Identify which cell holds the provided text, then report its [x, y] central coordinate. 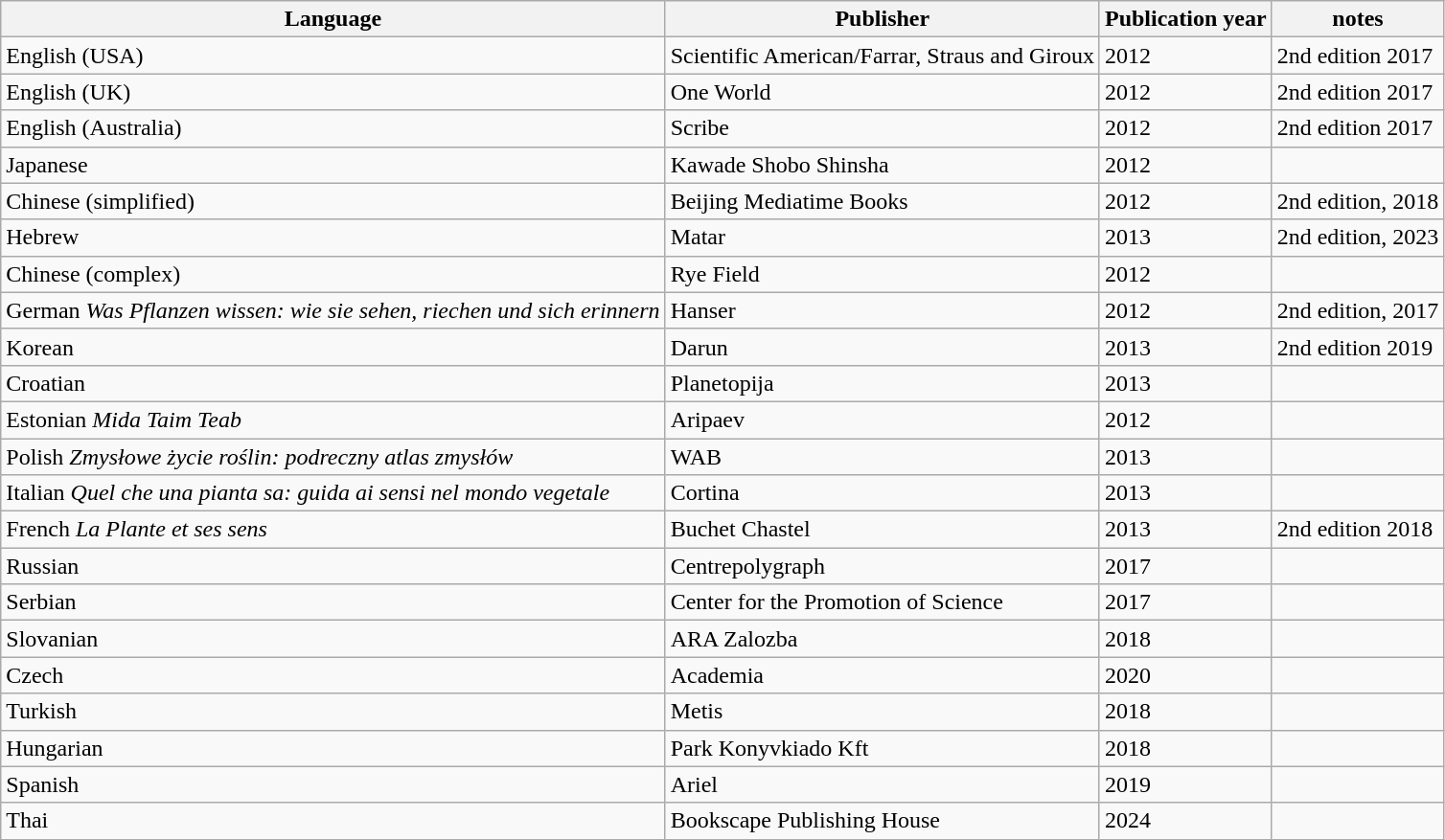
Kawade Shobo Shinsha [882, 165]
Ariel [882, 784]
Darun [882, 347]
2nd edition 2018 [1358, 530]
Italian Quel che una pianta sa: guida ai sensi nel mondo vegetale [333, 493]
Chinese (complex) [333, 274]
Scribe [882, 128]
French La Plante et ses sens [333, 530]
2019 [1185, 784]
Japanese [333, 165]
Cortina [882, 493]
One World [882, 92]
Serbian [333, 602]
Spanish [333, 784]
Aripaev [882, 420]
Matar [882, 238]
Language [333, 19]
ARA Zalozba [882, 639]
Turkish [333, 712]
Czech [333, 675]
2nd edition 2019 [1358, 347]
2nd edition, 2017 [1358, 310]
Beijing Mediatime Books [882, 201]
Scientific American/Farrar, Straus and Giroux [882, 56]
Publication year [1185, 19]
English (UK) [333, 92]
2nd edition, 2018 [1358, 201]
notes [1358, 19]
2nd edition, 2023 [1358, 238]
German Was Pflanzen wissen: wie sie sehen, riechen und sich erinnern [333, 310]
2020 [1185, 675]
WAB [882, 457]
Korean [333, 347]
Park Konyvkiado Kft [882, 748]
Chinese (simplified) [333, 201]
Rye Field [882, 274]
English (Australia) [333, 128]
Hungarian [333, 748]
Publisher [882, 19]
Centrepolygraph [882, 566]
Center for the Promotion of Science [882, 602]
2024 [1185, 821]
Slovanian [333, 639]
Polish Zmysłowe życie roślin: podreczny atlas zmysłów [333, 457]
Buchet Chastel [882, 530]
Academia [882, 675]
English (USA) [333, 56]
Planetopija [882, 383]
Metis [882, 712]
Hebrew [333, 238]
Bookscape Publishing House [882, 821]
Russian [333, 566]
Thai [333, 821]
Croatian [333, 383]
Estonian Mida Taim Teab [333, 420]
Hanser [882, 310]
